Return the [x, y] coordinate for the center point of the cell that contains the specified text.  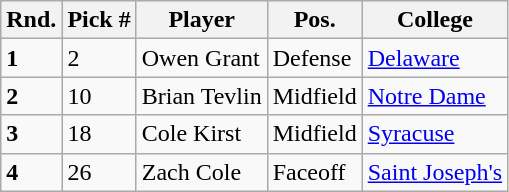
Rnd. [32, 20]
3 [32, 134]
Owen Grant [202, 58]
Cole Kirst [202, 134]
Pick # [99, 20]
Pos. [314, 20]
Faceoff [314, 172]
26 [99, 172]
Player [202, 20]
Delaware [434, 58]
College [434, 20]
10 [99, 96]
Brian Tevlin [202, 96]
4 [32, 172]
Zach Cole [202, 172]
Defense [314, 58]
Notre Dame [434, 96]
1 [32, 58]
Saint Joseph's [434, 172]
Syracuse [434, 134]
18 [99, 134]
